Pinpoint the cell where the given text exists, returning its [x, y] midpoint coordinate. 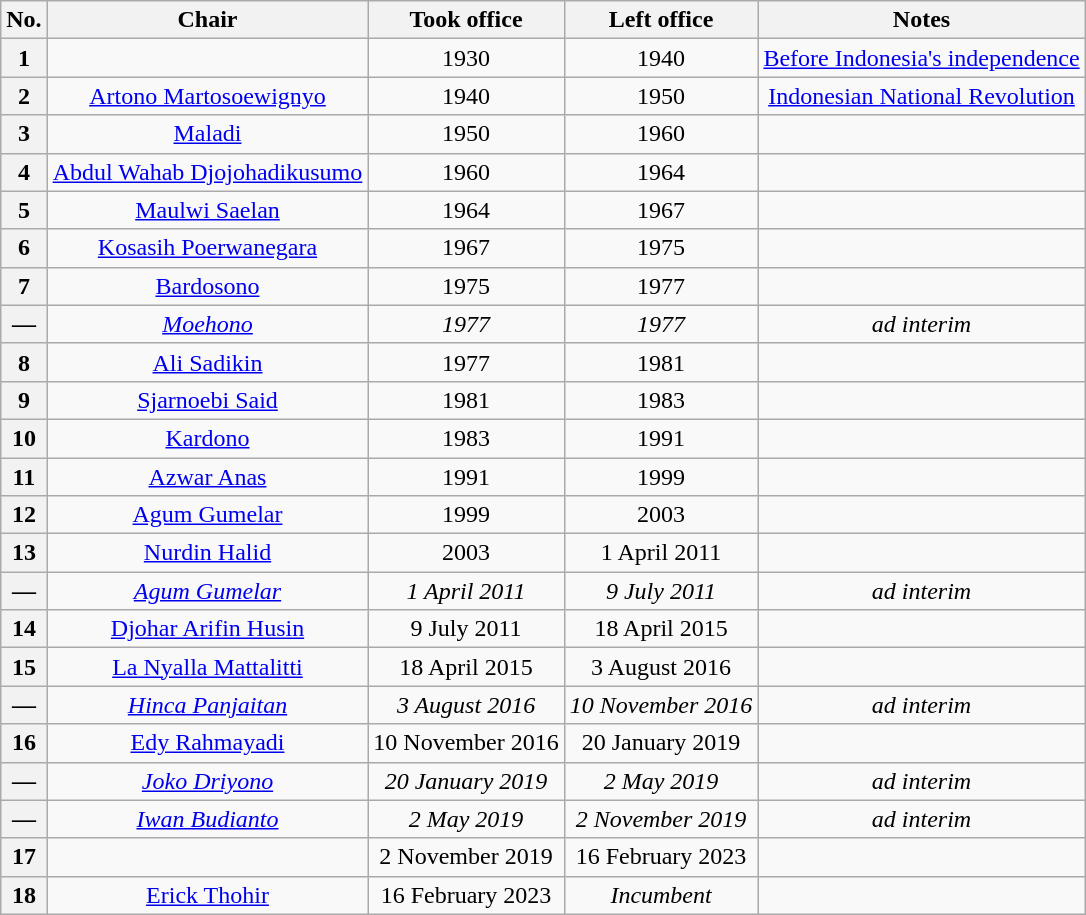
Artono Martosoewignyo [208, 96]
Sjarnoebi Said [208, 400]
3 [24, 134]
Moehono [208, 324]
Hinca Panjaitan [208, 705]
Iwan Budianto [208, 819]
14 [24, 629]
Incumbent [661, 895]
5 [24, 210]
Joko Driyono [208, 781]
11 [24, 477]
Erick Thohir [208, 895]
13 [24, 553]
Chair [208, 20]
1 [24, 58]
4 [24, 172]
17 [24, 857]
Before Indonesia's independence [922, 58]
Ali Sadikin [208, 362]
Kosasih Poerwanegara [208, 248]
6 [24, 248]
18 [24, 895]
9 [24, 400]
7 [24, 286]
Bardosono [208, 286]
Maulwi Saelan [208, 210]
La Nyalla Mattalitti [208, 667]
2 [24, 96]
8 [24, 362]
Djohar Arifin Husin [208, 629]
15 [24, 667]
10 [24, 438]
Notes [922, 20]
Nurdin Halid [208, 553]
Kardono [208, 438]
Edy Rahmayadi [208, 743]
Left office [661, 20]
Maladi [208, 134]
16 [24, 743]
No. [24, 20]
1930 [466, 58]
Indonesian National Revolution [922, 96]
Abdul Wahab Djojohadikusumo [208, 172]
12 [24, 515]
Took office [466, 20]
Azwar Anas [208, 477]
